Identify which cell holds the provided text, then report its (x, y) central coordinate. 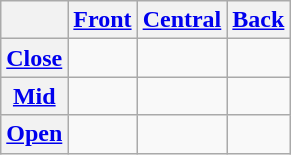
Mid (34, 96)
Central (182, 20)
Front (102, 20)
Open (34, 134)
Back (258, 20)
Close (34, 58)
